Output the (x, y) coordinate of the center of the cell containing the given text.  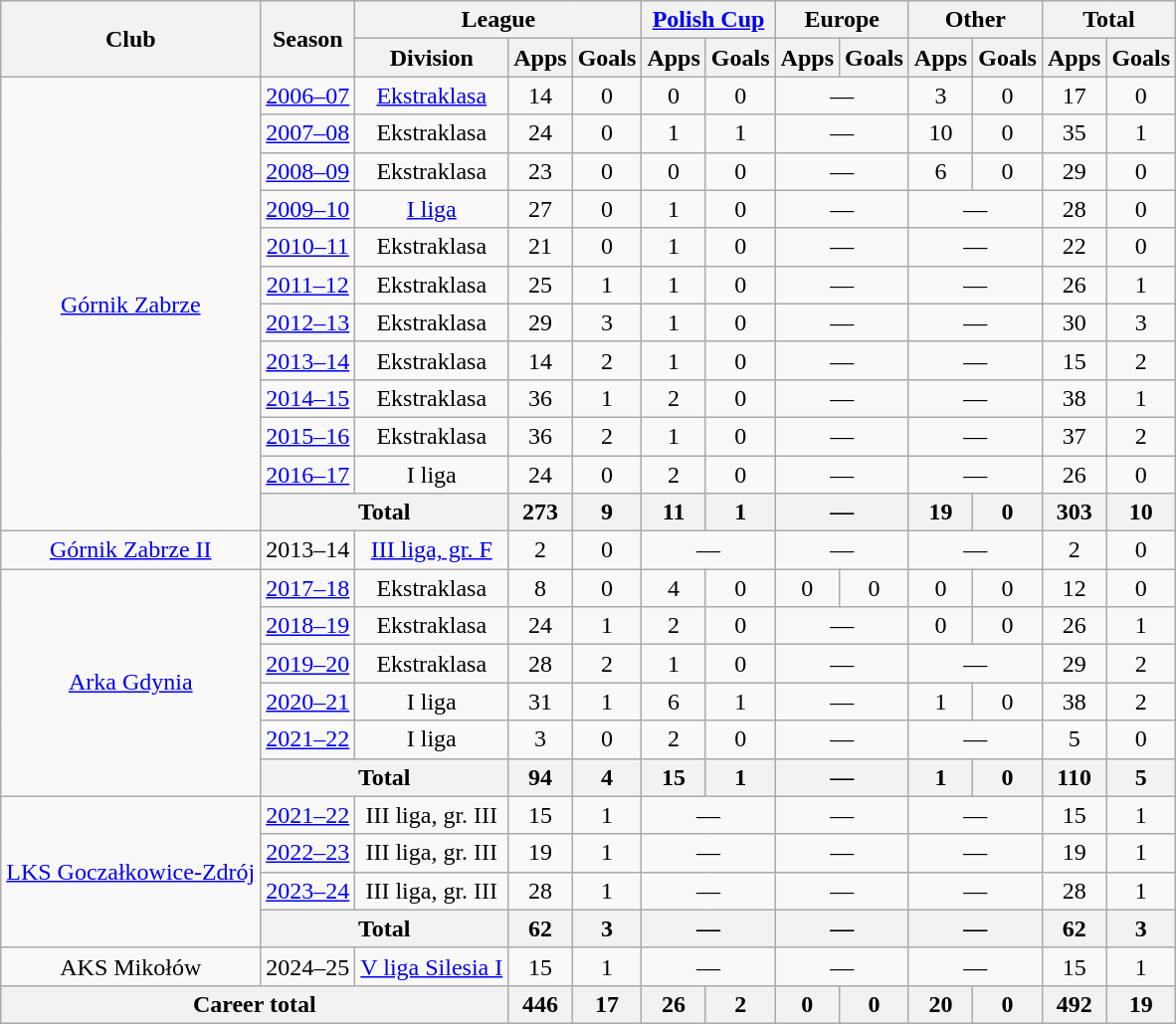
V liga Silesia I (432, 966)
Career total (255, 1004)
2016–17 (308, 475)
III liga, gr. F (432, 550)
Polish Cup (708, 20)
League (498, 20)
27 (540, 209)
22 (1074, 247)
492 (1074, 1004)
Club (131, 39)
2015–16 (308, 436)
AKS Mikołów (131, 966)
20 (940, 1004)
110 (1074, 777)
Górnik Zabrze II (131, 550)
30 (1074, 322)
2019–20 (308, 664)
2022–23 (308, 853)
25 (540, 285)
273 (540, 512)
2009–10 (308, 209)
303 (1074, 512)
9 (607, 512)
2011–12 (308, 285)
31 (540, 702)
2018–19 (308, 626)
23 (540, 171)
2017–18 (308, 588)
2008–09 (308, 171)
35 (1074, 133)
2012–13 (308, 322)
Europe (842, 20)
Other (975, 20)
LKS Goczałkowice-Zdrój (131, 872)
2024–25 (308, 966)
2014–15 (308, 398)
Górnik Zabrze (131, 305)
2023–24 (308, 891)
446 (540, 1004)
12 (1074, 588)
Division (432, 58)
Season (308, 39)
21 (540, 247)
2006–07 (308, 96)
2010–11 (308, 247)
2007–08 (308, 133)
8 (540, 588)
37 (1074, 436)
94 (540, 777)
11 (674, 512)
2020–21 (308, 702)
Arka Gdynia (131, 683)
